Detect which cell encompasses the target text, then output its [X, Y] center coordinate. 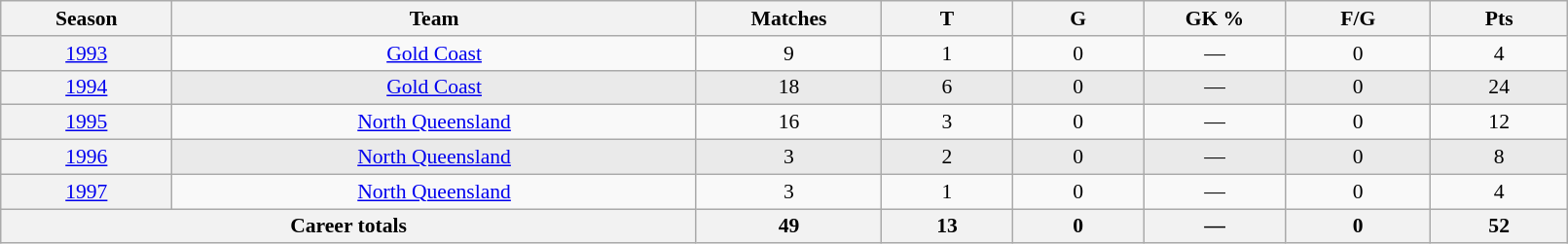
1997 [87, 192]
Pts [1499, 18]
1993 [87, 53]
16 [788, 122]
Career totals [348, 227]
Team [434, 18]
GK % [1215, 18]
18 [788, 87]
8 [1499, 157]
T [948, 18]
24 [1499, 87]
Matches [788, 18]
2 [948, 157]
1996 [87, 157]
6 [948, 87]
Season [87, 18]
F/G [1358, 18]
G [1078, 18]
1995 [87, 122]
12 [1499, 122]
9 [788, 53]
52 [1499, 227]
1994 [87, 87]
13 [948, 227]
49 [788, 227]
